Output the [X, Y] coordinate of the center of the cell containing the given text.  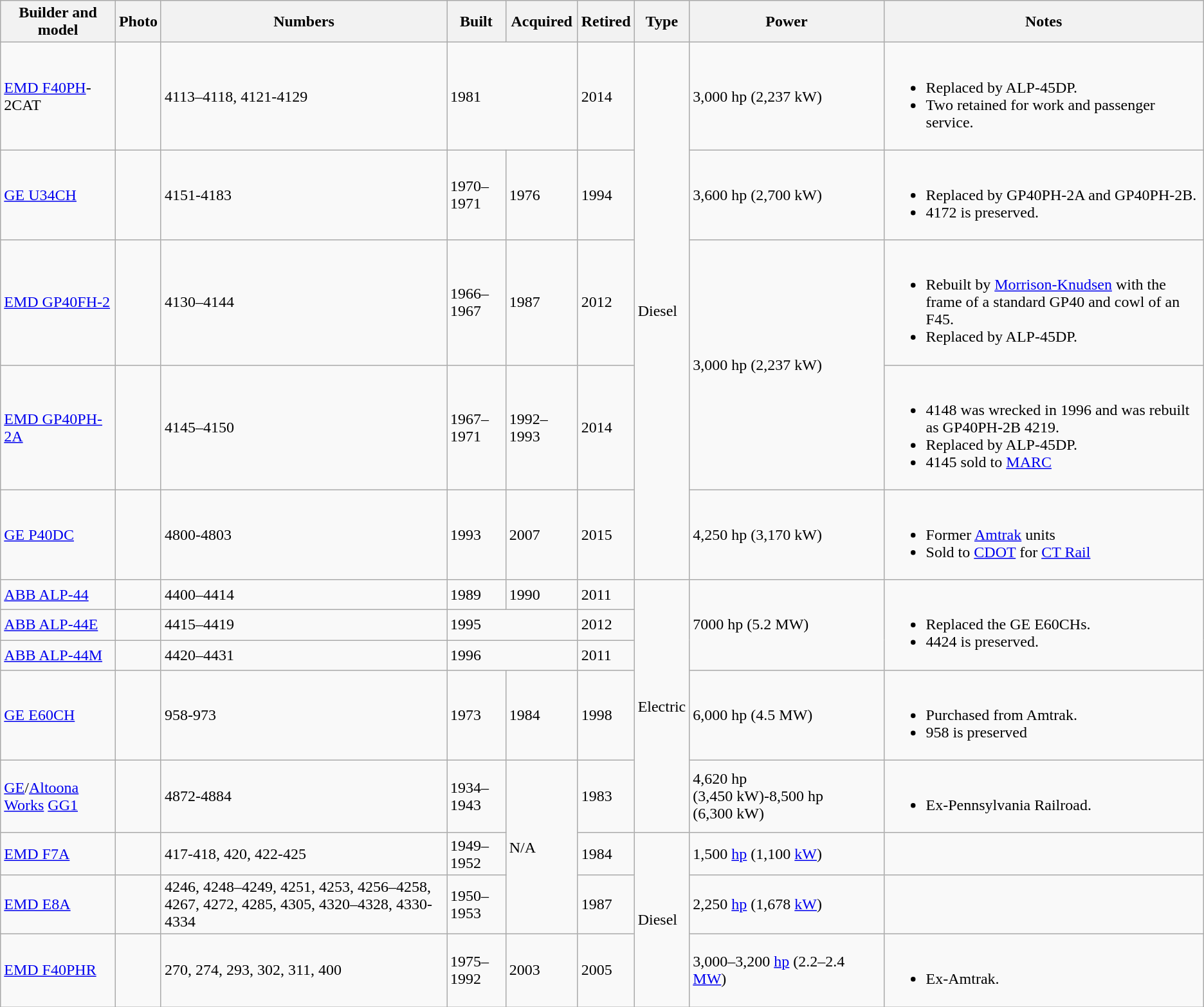
2003 [542, 970]
4800-4803 [304, 535]
3,000–3,200 hp (2.2–2.4 MW) [787, 970]
Ex-Amtrak. [1043, 970]
ABB ALP-44E [58, 625]
2005 [606, 970]
Built [477, 22]
Replaced by GP40PH-2A and GP40PH-2B.4172 is preserved. [1043, 195]
1998 [606, 715]
4148 was wrecked in 1996 and was rebuilt as GP40PH-2B 4219.Replaced by ALP-45DP.4145 sold to MARC [1043, 427]
1,500 hp (1,100 kW) [787, 853]
2007 [542, 535]
Type [662, 22]
4872-4884 [304, 797]
Power [787, 22]
1993 [477, 535]
4145–4150 [304, 427]
EMD F40PH-2CAT [58, 97]
1934–1943 [477, 797]
1976 [542, 195]
GE P40DC [58, 535]
Purchased from Amtrak.958 is preserved [1043, 715]
1996 [513, 655]
Retired [606, 22]
Numbers [304, 22]
1994 [606, 195]
2,250 hp (1,678 kW) [787, 904]
2015 [606, 535]
1989 [477, 595]
GE U34CH [58, 195]
EMD GP40FH-2 [58, 302]
1981 [513, 97]
1966–1967 [477, 302]
EMD F7A [58, 853]
Ex-Pennsylvania Railroad. [1043, 797]
270, 274, 293, 302, 311, 400 [304, 970]
4246, 4248–4249, 4251, 4253, 4256–4258, 4267, 4272, 4285, 4305, 4320–4328, 4330-4334 [304, 904]
Replaced the GE E60CHs.4424 is preserved. [1043, 625]
4113–4118, 4121-4129 [304, 97]
Photo [138, 22]
4151-4183 [304, 195]
ABB ALP-44M [58, 655]
1973 [477, 715]
958-973 [304, 715]
1950–1953 [477, 904]
1995 [513, 625]
417-418, 420, 422-425 [304, 853]
EMD F40PHR [58, 970]
Replaced by ALP-45DP.Two retained for work and passenger service. [1043, 97]
4,250 hp (3,170 kW) [787, 535]
7000 hp (5.2 MW) [787, 625]
4,620 hp (3,450 kW)-8,500 hp (6,300 kW) [787, 797]
Notes [1043, 22]
Acquired [542, 22]
1949–1952 [477, 853]
4130–4144 [304, 302]
4420–4431 [304, 655]
3,600 hp (2,700 kW) [787, 195]
GE E60CH [58, 715]
6,000 hp (4.5 MW) [787, 715]
Former Amtrak unitsSold to CDOT for CT Rail [1043, 535]
1990 [542, 595]
1983 [606, 797]
1970–1971 [477, 195]
EMD GP40PH-2A [58, 427]
1967–1971 [477, 427]
Electric [662, 707]
4415–4419 [304, 625]
Builder and model [58, 22]
ABB ALP-44 [58, 595]
EMD E8A [58, 904]
GE/Altoona Works GG1 [58, 797]
1975–1992 [477, 970]
4400–4414 [304, 595]
N/A [542, 847]
1992–1993 [542, 427]
Rebuilt by Morrison-Knudsen with the frame of a standard GP40 and cowl of an F45.Replaced by ALP-45DP. [1043, 302]
